Detect which cell encompasses the target text, then output its [X, Y] center coordinate. 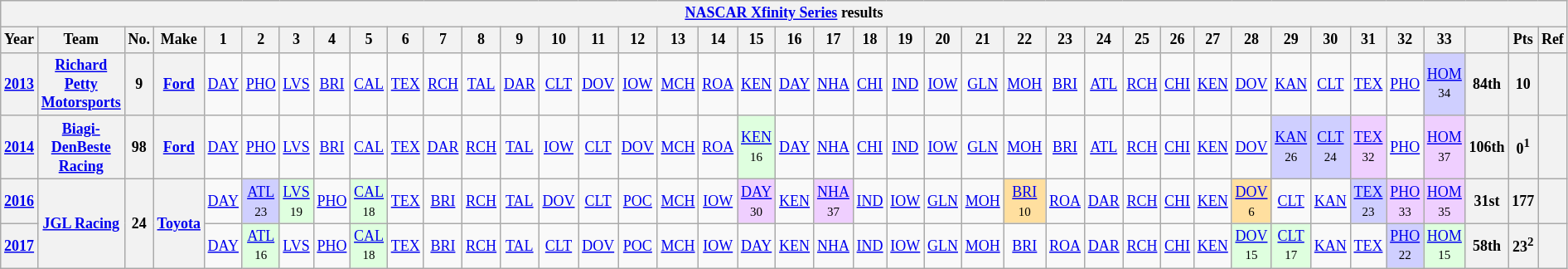
PHO33 [1406, 201]
8 [482, 40]
18 [870, 40]
Biagi-DenBeste Racing [81, 147]
Make [179, 40]
13 [678, 40]
5 [370, 40]
HOM34 [1445, 84]
Toyota [179, 223]
31 [1368, 40]
58th [1487, 246]
No. [139, 40]
Richard Petty Motorsports [81, 84]
2 [260, 40]
DOV6 [1251, 201]
Year [20, 40]
33 [1445, 40]
2014 [20, 147]
Team [81, 40]
HOM37 [1445, 147]
DAY30 [757, 201]
CLT24 [1330, 147]
177 [1523, 201]
30 [1330, 40]
232 [1523, 246]
4 [332, 40]
ATL23 [260, 201]
12 [638, 40]
31st [1487, 201]
ATL16 [260, 246]
28 [1251, 40]
20 [943, 40]
32 [1406, 40]
Ref [1553, 40]
DOV15 [1251, 246]
PHO22 [1406, 246]
JGL Racing [81, 223]
KEN16 [757, 147]
01 [1523, 147]
27 [1212, 40]
TEX32 [1368, 147]
98 [139, 147]
TEX23 [1368, 201]
19 [905, 40]
2017 [20, 246]
LVS19 [297, 201]
16 [795, 40]
3 [297, 40]
HOM15 [1445, 246]
21 [983, 40]
1 [223, 40]
29 [1291, 40]
84th [1487, 84]
2016 [20, 201]
23 [1066, 40]
CLT17 [1291, 246]
7 [443, 40]
14 [718, 40]
17 [834, 40]
25 [1142, 40]
106th [1487, 147]
KAN26 [1291, 147]
6 [405, 40]
NHA37 [834, 201]
15 [757, 40]
2013 [20, 84]
BRI10 [1024, 201]
NASCAR Xfinity Series results [784, 13]
HOM35 [1445, 201]
26 [1178, 40]
Pts [1523, 40]
11 [598, 40]
22 [1024, 40]
